From the cell containing the given text, extract its center point as [x, y] coordinate. 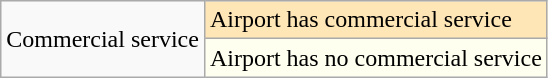
Airport has no commercial service [376, 58]
Airport has commercial service [376, 20]
Commercial service [103, 39]
